Capture the cell that displays the provided text and extract its (X, Y) central coordinate. 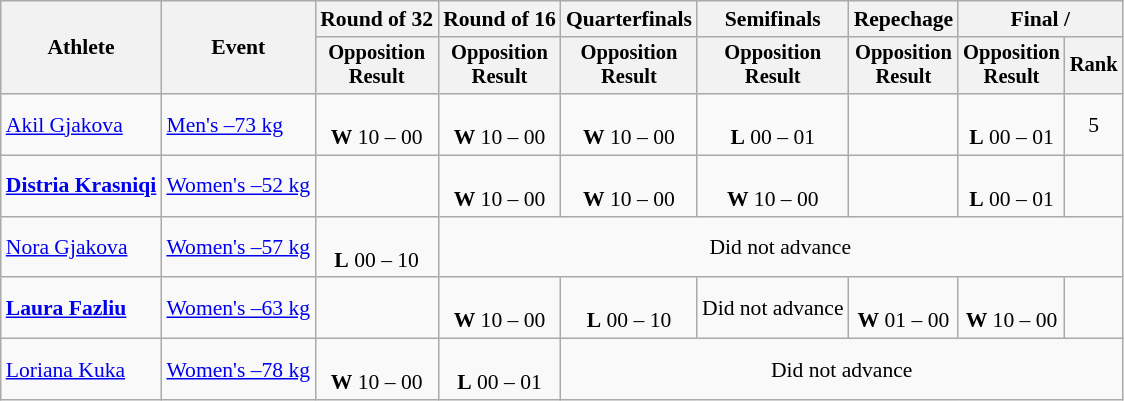
Round of 16 (500, 19)
Women's –57 kg (238, 248)
Laura Fazliu (82, 308)
Event (238, 48)
Women's –78 kg (238, 370)
Men's –73 kg (238, 124)
Rank (1094, 66)
Loriana Kuka (82, 370)
5 (1094, 124)
Final / (1040, 19)
Women's –52 kg (238, 186)
Women's –63 kg (238, 308)
W 01 – 00 (904, 308)
Distria Krasniqi (82, 186)
Quarterfinals (629, 19)
Nora Gjakova (82, 248)
Semifinals (773, 19)
Repechage (904, 19)
Round of 32 (376, 19)
Akil Gjakova (82, 124)
Athlete (82, 48)
